From the cell containing the given text, extract its center point as [X, Y] coordinate. 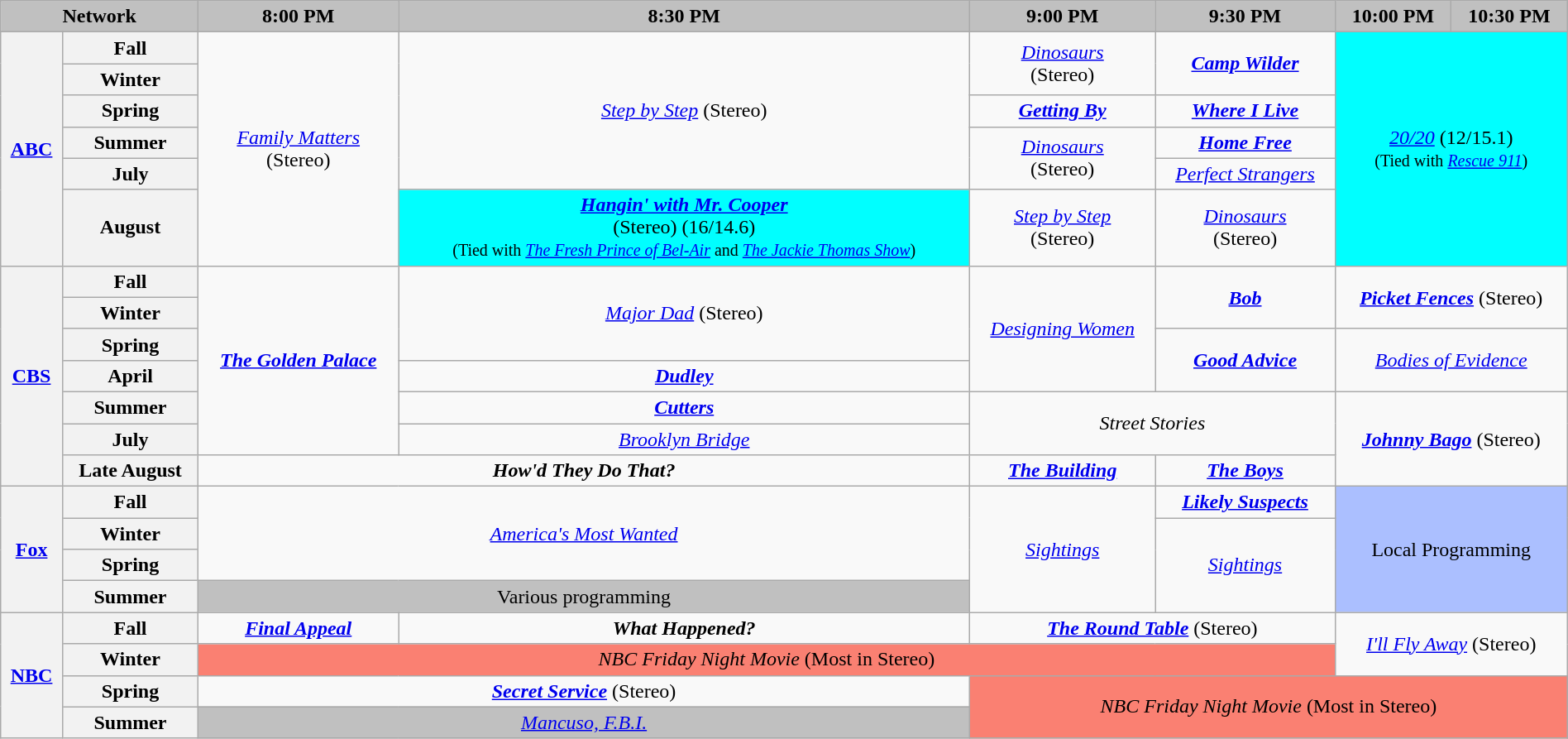
Camp Wilder [1245, 64]
20/20 (12/15.1)(Tied with Rescue 911) [1451, 149]
Designing Women [1063, 329]
8:00 PM [299, 17]
Dudley [685, 376]
Fox [31, 549]
Getting By [1063, 111]
Bodies of Evidence [1451, 360]
Cutters [685, 407]
The Round Table (Stereo) [1153, 628]
The Boys [1245, 471]
NBC [31, 675]
Home Free [1245, 142]
CBS [31, 376]
I'll Fly Away (Stereo) [1451, 644]
Late August [130, 471]
9:30 PM [1245, 17]
What Happened? [685, 628]
August [130, 228]
10:00 PM [1393, 17]
Network [99, 17]
Local Programming [1451, 549]
The Golden Palace [299, 360]
8:30 PM [685, 17]
The Building [1063, 471]
Brooklyn Bridge [685, 439]
9:00 PM [1063, 17]
ABC [31, 149]
Johnny Bago (Stereo) [1451, 439]
Major Dad (Stereo) [685, 313]
April [130, 376]
Mancuso, F.B.I. [584, 722]
Step by Step(Stereo) [1063, 228]
Step by Step (Stereo) [685, 111]
Hangin' with Mr. Cooper(Stereo) (16/14.6)(Tied with The Fresh Prince of Bel-Air and The Jackie Thomas Show) [685, 228]
10:30 PM [1510, 17]
Good Advice [1245, 360]
Secret Service (Stereo) [584, 691]
Perfect Strangers [1245, 174]
Street Stories [1153, 423]
Various programming [584, 597]
Likely Suspects [1245, 502]
America's Most Wanted [584, 534]
Where I Live [1245, 111]
Final Appeal [299, 628]
Picket Fences (Stereo) [1451, 297]
Bob [1245, 297]
Family Matters(Stereo) [299, 149]
How'd They Do That? [584, 471]
